Return [x, y] of the center of cell containing provided text 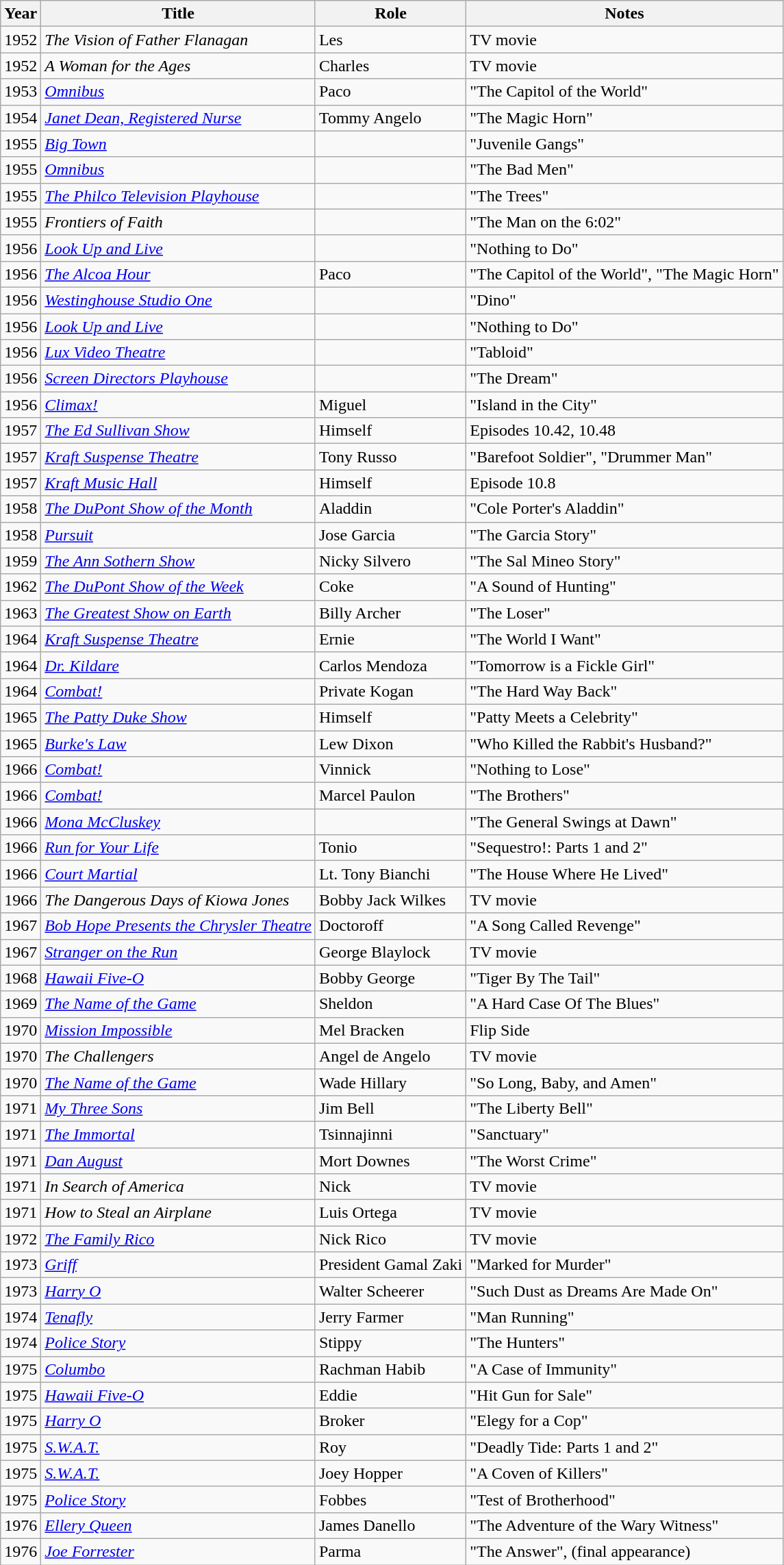
"The General Swings at Dawn" [624, 822]
Vinnick [390, 770]
Columbo [178, 1369]
The Alcoa Hour [178, 274]
"A Song Called Revenge" [624, 926]
Nick [390, 1187]
Mission Impossible [178, 1030]
"The Magic Horn" [624, 118]
Broker [390, 1421]
Mel Bracken [390, 1030]
Parma [390, 1551]
The Patty Duke Show [178, 717]
"The Brothers" [624, 796]
Ellery Queen [178, 1525]
Marcel Paulon [390, 796]
Griff [178, 1265]
How to Steal an Airplane [178, 1213]
"The Trees" [624, 196]
Les [390, 40]
Run for Your Life [178, 848]
Pursuit [178, 535]
"Such Dust as Dreams Are Made On" [624, 1291]
Lew Dixon [390, 743]
"Nothing to Lose" [624, 770]
"A Coven of Killers" [624, 1473]
Luis Ortega [390, 1213]
"The Man on the 6:02" [624, 222]
Joey Hopper [390, 1473]
"Island in the City" [624, 405]
Episode 10.8 [624, 483]
James Danello [390, 1525]
A Woman for the Ages [178, 66]
"The Hard Way Back" [624, 691]
Nick Rico [390, 1239]
"The Capitol of the World" [624, 92]
"A Hard Case Of The Blues" [624, 1004]
1963 [21, 613]
"Juvenile Gangs" [624, 144]
"Test of Brotherhood" [624, 1499]
The Philco Television Playhouse [178, 196]
President Gamal Zaki [390, 1265]
Mort Downes [390, 1161]
"Marked for Murder" [624, 1265]
Tsinnajinni [390, 1134]
Tommy Angelo [390, 118]
Bob Hope Presents the Chrysler Theatre [178, 926]
Eddie [390, 1395]
Kraft Music Hall [178, 483]
1972 [21, 1239]
"The Capitol of the World", "The Magic Horn" [624, 274]
Miguel [390, 405]
"The Garcia Story" [624, 535]
Screen Directors Playhouse [178, 379]
Jim Bell [390, 1108]
"Tabloid" [624, 353]
Tonio [390, 848]
Bobby George [390, 978]
Notes [624, 14]
Dan August [178, 1161]
"The Answer", (final appearance) [624, 1551]
Court Martial [178, 874]
"The Liberty Bell" [624, 1108]
"The Sal Mineo Story" [624, 561]
Tenafly [178, 1317]
"A Sound of Hunting" [624, 587]
Bobby Jack Wilkes [390, 900]
Roy [390, 1447]
Wade Hillary [390, 1082]
My Three Sons [178, 1108]
Mona McCluskey [178, 822]
1968 [21, 978]
1953 [21, 92]
"So Long, Baby, and Amen" [624, 1082]
Role [390, 14]
Sheldon [390, 1004]
Ernie [390, 639]
"Dino" [624, 300]
Private Kogan [390, 691]
The Challengers [178, 1056]
Aladdin [390, 509]
The Dangerous Days of Kiowa Jones [178, 900]
Rachman Habib [390, 1369]
"Elegy for a Cop" [624, 1421]
"A Case of Immunity" [624, 1369]
"Sequestro!: Parts 1 and 2" [624, 848]
"Cole Porter's Aladdin" [624, 509]
1969 [21, 1004]
"The World I Want" [624, 639]
1959 [21, 561]
Flip Side [624, 1030]
Stranger on the Run [178, 952]
The Vision of Father Flanagan [178, 40]
"Hit Gun for Sale" [624, 1395]
Burke's Law [178, 743]
Joe Forrester [178, 1551]
Climax! [178, 405]
Title [178, 14]
Jose Garcia [390, 535]
1962 [21, 587]
Tony Russo [390, 457]
Episodes 10.42, 10.48 [624, 431]
Dr. Kildare [178, 665]
"The Loser" [624, 613]
The DuPont Show of the Month [178, 509]
1954 [21, 118]
Walter Scheerer [390, 1291]
"Man Running" [624, 1317]
Carlos Mendoza [390, 665]
"Who Killed the Rabbit's Husband?" [624, 743]
The Family Rico [178, 1239]
George Blaylock [390, 952]
"The House Where He Lived" [624, 874]
"The Bad Men" [624, 170]
"The Dream" [624, 379]
Lux Video Theatre [178, 353]
"Barefoot Soldier", "Drummer Man" [624, 457]
Year [21, 14]
Stippy [390, 1343]
"Deadly Tide: Parts 1 and 2" [624, 1447]
"Tiger By The Tail" [624, 978]
Billy Archer [390, 613]
Jerry Farmer [390, 1317]
Westinghouse Studio One [178, 300]
Janet Dean, Registered Nurse [178, 118]
Charles [390, 66]
Frontiers of Faith [178, 222]
"Sanctuary" [624, 1134]
The Ed Sullivan Show [178, 431]
The Immortal [178, 1134]
"The Worst Crime" [624, 1161]
The DuPont Show of the Week [178, 587]
"Tomorrow is a Fickle Girl" [624, 665]
Lt. Tony Bianchi [390, 874]
Nicky Silvero [390, 561]
The Greatest Show on Earth [178, 613]
In Search of America [178, 1187]
"The Hunters" [624, 1343]
The Ann Sothern Show [178, 561]
Coke [390, 587]
Angel de Angelo [390, 1056]
Big Town [178, 144]
"The Adventure of the Wary Witness" [624, 1525]
"Patty Meets a Celebrity" [624, 717]
Fobbes [390, 1499]
Doctoroff [390, 926]
